Find where the given text appears and provide that cell's center as (x, y) coordinate. 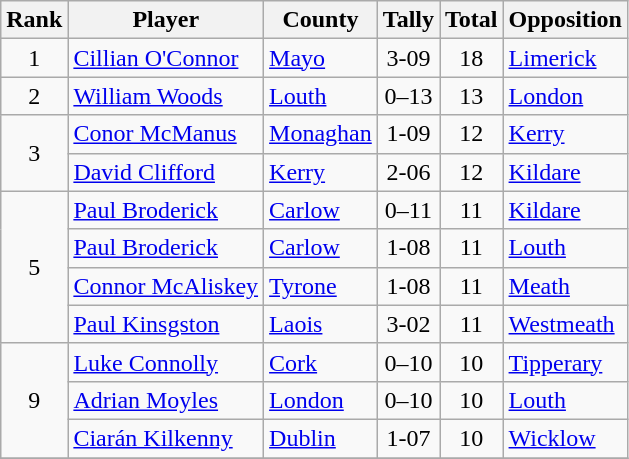
1-07 (408, 438)
3 (34, 153)
Limerick (565, 58)
Total (472, 20)
Tipperary (565, 362)
2 (34, 96)
Connor McAliskey (166, 286)
Adrian Moyles (166, 400)
Tally (408, 20)
2-06 (408, 172)
Mayo (321, 58)
1-09 (408, 134)
1 (34, 58)
Rank (34, 20)
Luke Connolly (166, 362)
Wicklow (565, 438)
3-09 (408, 58)
5 (34, 267)
William Woods (166, 96)
David Clifford (166, 172)
Player (166, 20)
9 (34, 400)
Conor McManus (166, 134)
0–13 (408, 96)
Tyrone (321, 286)
Westmeath (565, 324)
Paul Kinsgston (166, 324)
Cillian O'Connor (166, 58)
Laois (321, 324)
Opposition (565, 20)
0–11 (408, 210)
13 (472, 96)
Dublin (321, 438)
3-02 (408, 324)
Cork (321, 362)
County (321, 20)
Ciarán Kilkenny (166, 438)
18 (472, 58)
Monaghan (321, 134)
Meath (565, 286)
